Provide the (x, y) coordinate of the cell's center where the given text is located.  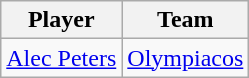
Player (62, 20)
Olympiacos (186, 58)
Team (186, 20)
Alec Peters (62, 58)
